Search for the cell housing the specified text and yield its (X, Y) center coordinate. 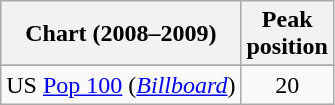
Peakposition (287, 34)
Chart (2008–2009) (121, 34)
US Pop 100 (Billboard) (121, 85)
20 (287, 85)
